Detect which cell encompasses the target text, then output its [x, y] center coordinate. 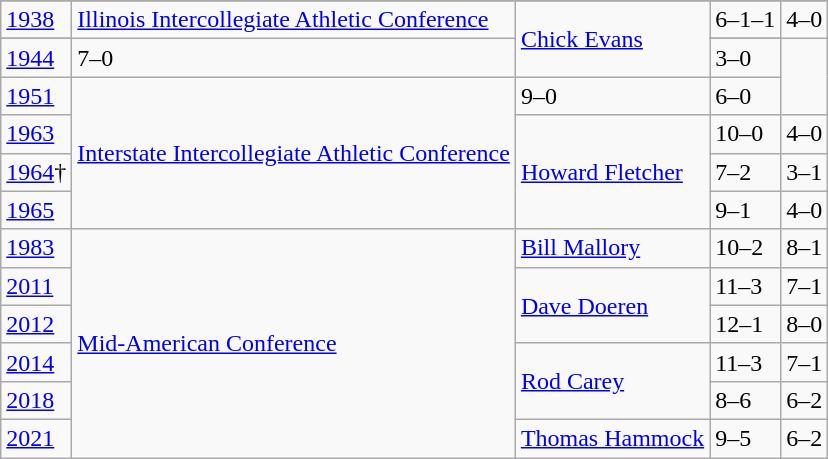
3–1 [804, 172]
Howard Fletcher [612, 172]
10–0 [746, 134]
7–0 [294, 58]
6–1–1 [746, 20]
3–0 [746, 58]
8–1 [804, 248]
9–0 [612, 96]
1951 [36, 96]
Chick Evans [612, 39]
Mid-American Conference [294, 343]
Interstate Intercollegiate Athletic Conference [294, 153]
Illinois Intercollegiate Athletic Conference [294, 20]
9–1 [746, 210]
1944 [36, 58]
12–1 [746, 324]
Rod Carey [612, 381]
Bill Mallory [612, 248]
6–0 [746, 96]
1965 [36, 210]
10–2 [746, 248]
8–0 [804, 324]
8–6 [746, 400]
1938 [36, 20]
2011 [36, 286]
9–5 [746, 438]
1964† [36, 172]
Dave Doeren [612, 305]
2014 [36, 362]
1983 [36, 248]
2012 [36, 324]
Thomas Hammock [612, 438]
2021 [36, 438]
1963 [36, 134]
7–2 [746, 172]
2018 [36, 400]
